Identify which cell holds the provided text, then report its (x, y) central coordinate. 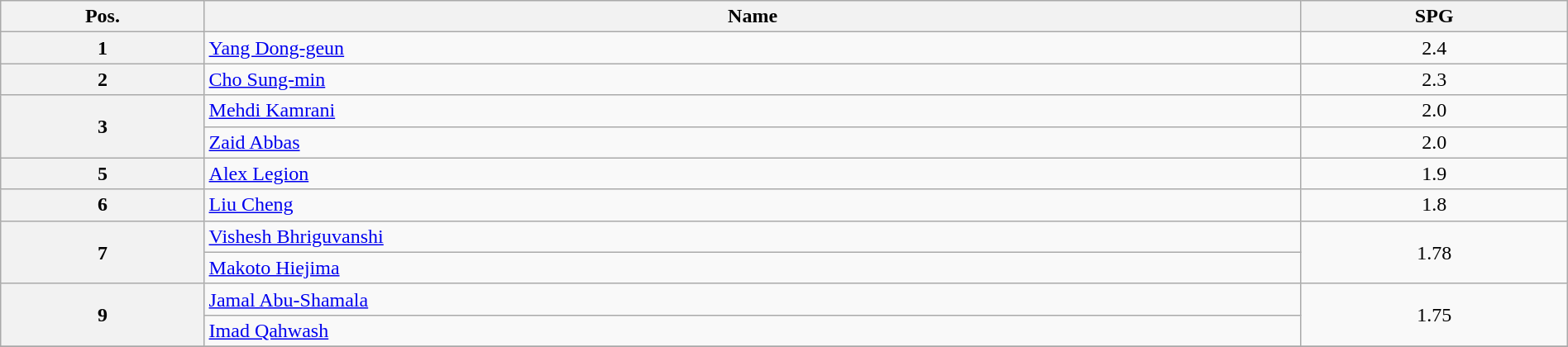
3 (103, 126)
Vishesh Bhriguvanshi (753, 236)
5 (103, 173)
Yang Dong-geun (753, 48)
Mehdi Kamrani (753, 111)
1.78 (1434, 252)
1.8 (1434, 205)
Name (753, 17)
Alex Legion (753, 173)
7 (103, 252)
Pos. (103, 17)
Imad Qahwash (753, 330)
Liu Cheng (753, 205)
2 (103, 79)
Jamal Abu-Shamala (753, 299)
2.3 (1434, 79)
SPG (1434, 17)
Makoto Hiejima (753, 268)
Cho Sung-min (753, 79)
6 (103, 205)
1.75 (1434, 315)
2.4 (1434, 48)
1.9 (1434, 173)
9 (103, 315)
1 (103, 48)
Zaid Abbas (753, 142)
